Search for the cell housing the specified text and yield its [X, Y] center coordinate. 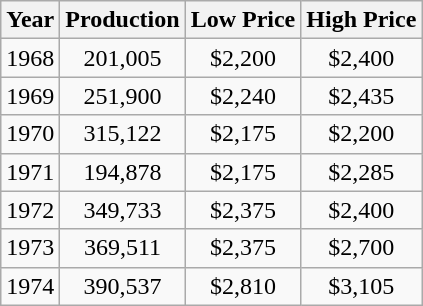
315,122 [122, 134]
$3,105 [362, 286]
$2,810 [243, 286]
349,733 [122, 210]
1970 [30, 134]
194,878 [122, 172]
1974 [30, 286]
1973 [30, 248]
1968 [30, 58]
369,511 [122, 248]
Production [122, 20]
$2,700 [362, 248]
$2,285 [362, 172]
Year [30, 20]
$2,435 [362, 96]
High Price [362, 20]
1972 [30, 210]
1971 [30, 172]
Low Price [243, 20]
251,900 [122, 96]
201,005 [122, 58]
390,537 [122, 286]
1969 [30, 96]
$2,240 [243, 96]
